Scan for the cell matching the given text and deliver its (X, Y) coordinate at center. 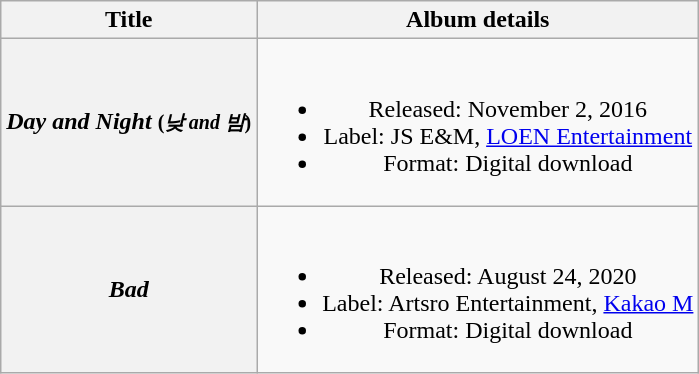
Released: August 24, 2020Label: Artsro Entertainment, Kakao MFormat: Digital download (478, 290)
Title (129, 20)
Bad (129, 290)
Day and Night (낮 and 밤) (129, 122)
Released: November 2, 2016Label: JS E&M, LOEN EntertainmentFormat: Digital download (478, 122)
Album details (478, 20)
